For the text-containing cell, return its midpoint in (x, y) coordinate format. 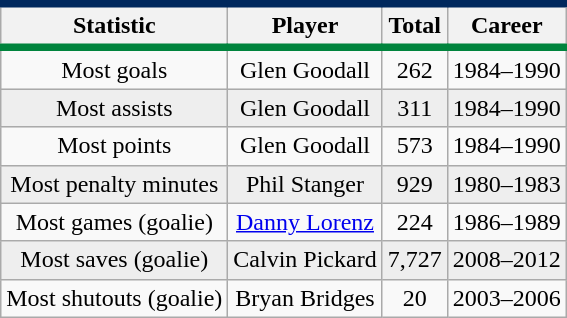
Career (506, 26)
311 (414, 108)
20 (414, 298)
224 (414, 222)
Danny Lorenz (305, 222)
2008–2012 (506, 260)
Bryan Bridges (305, 298)
Calvin Pickard (305, 260)
Most saves (goalie) (114, 260)
7,727 (414, 260)
929 (414, 184)
573 (414, 146)
262 (414, 68)
Most shutouts (goalie) (114, 298)
Total (414, 26)
Statistic (114, 26)
Most penalty minutes (114, 184)
Most points (114, 146)
1986–1989 (506, 222)
Most games (goalie) (114, 222)
Most goals (114, 68)
2003–2006 (506, 298)
1980–1983 (506, 184)
Most assists (114, 108)
Phil Stanger (305, 184)
Player (305, 26)
